Return [x, y] of the center of cell containing provided text 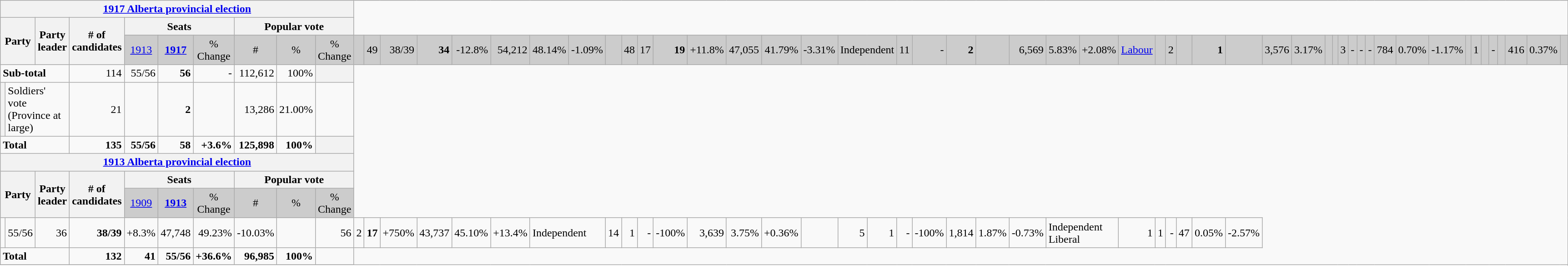
49.23% [214, 232]
96,985 [256, 256]
49 [372, 50]
-3.31% [819, 50]
1909 [141, 203]
135 [97, 145]
58 [176, 145]
14 [613, 232]
784 [1385, 50]
Soldiers' vote (Province at large) [37, 109]
1,814 [961, 232]
132 [97, 256]
+2.08% [1099, 50]
36 [53, 232]
19 [670, 50]
-1.09% [587, 50]
+13.4% [510, 232]
1.87% [992, 232]
-10.03% [256, 232]
47,055 [744, 50]
41 [141, 256]
1917 [176, 50]
6,569 [1028, 50]
Labour [1137, 50]
21.00% [296, 109]
125,898 [256, 145]
48.14% [549, 50]
-2.57% [1243, 232]
-12.8% [471, 50]
+11.8% [707, 50]
34 [435, 50]
47,748 [176, 232]
5 [852, 232]
11 [905, 50]
54,212 [510, 50]
114 [97, 73]
43,737 [435, 232]
0.37% [1543, 50]
+3.6% [214, 145]
5.83% [1062, 50]
48 [629, 50]
-1.17% [1447, 50]
Sub-total [35, 73]
0.70% [1412, 50]
+36.6% [214, 256]
3 [1343, 50]
47 [1184, 232]
21 [97, 109]
+8.3% [141, 232]
416 [1516, 50]
13,286 [256, 109]
+0.36% [781, 232]
112,612 [256, 73]
Independent Liberal [1082, 232]
3.17% [1309, 50]
1913 Alberta provincial election [177, 162]
-0.73% [1028, 232]
+750% [398, 232]
3,639 [707, 232]
41.79% [781, 50]
45.10% [471, 232]
0.05% [1209, 232]
1917 Alberta provincial election [177, 9]
3.75% [744, 232]
3,576 [1277, 50]
